For the text-containing cell, return its midpoint in [x, y] coordinate format. 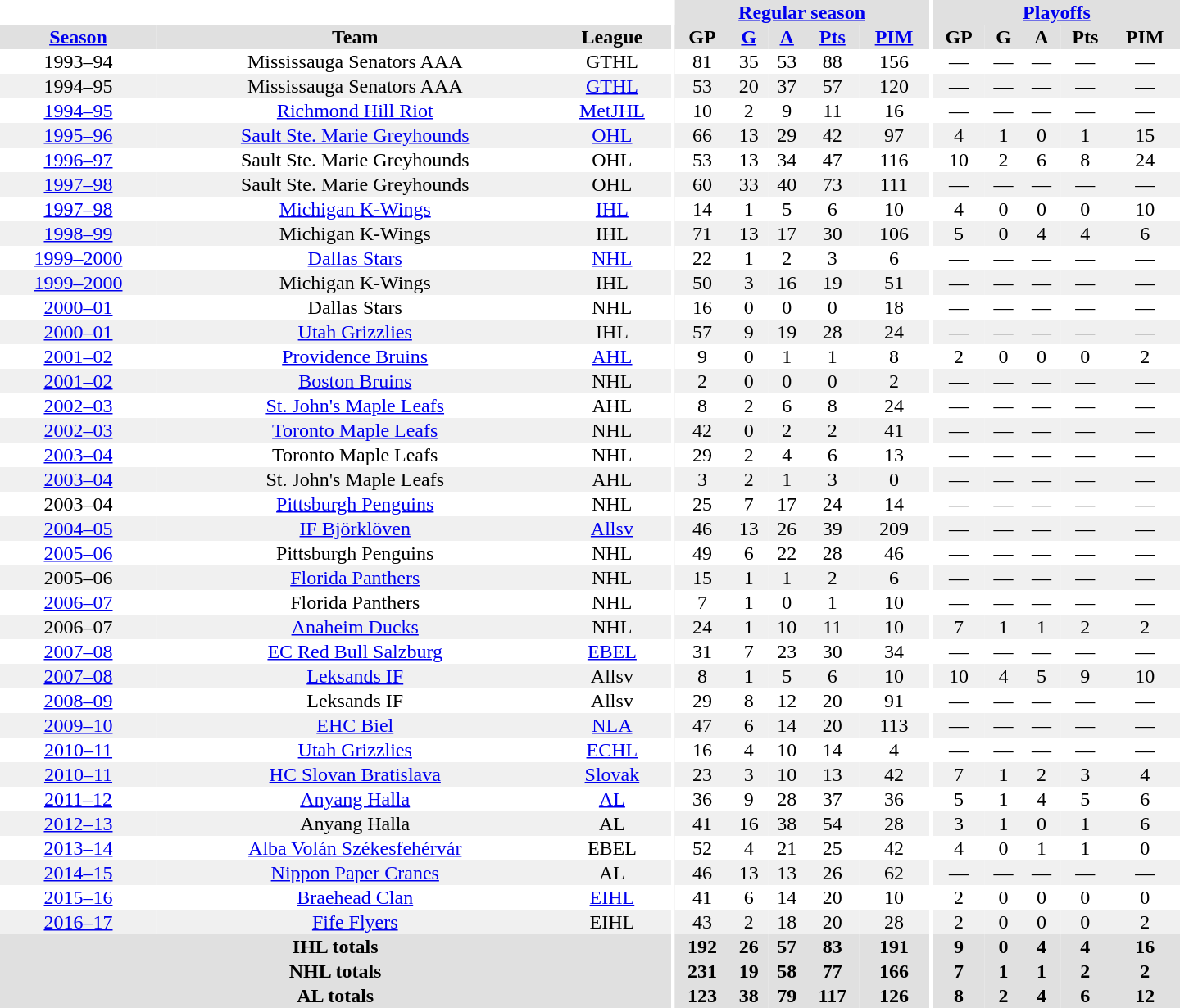
2014–15 [79, 873]
71 [701, 234]
126 [893, 996]
League [611, 37]
116 [893, 160]
73 [833, 184]
192 [701, 947]
2012–13 [79, 824]
51 [893, 283]
Fife Flyers [356, 922]
1998–99 [79, 234]
52 [701, 848]
NHL totals [335, 971]
40 [787, 184]
33 [749, 184]
MetJHL [611, 111]
123 [701, 996]
49 [701, 553]
Richmond Hill Riot [356, 111]
209 [893, 529]
IF Björklöven [356, 529]
1993–94 [79, 61]
62 [893, 873]
50 [701, 283]
EC Red Bull Salzburg [356, 652]
Playoffs [1057, 12]
166 [893, 971]
AL totals [335, 996]
2009–10 [79, 725]
Providence Bruins [356, 356]
91 [893, 701]
Anaheim Ducks [356, 627]
31 [701, 652]
191 [893, 947]
43 [701, 922]
IHL totals [335, 947]
58 [787, 971]
Season [79, 37]
231 [701, 971]
54 [833, 824]
ECHL [611, 750]
77 [833, 971]
81 [701, 61]
66 [701, 135]
Slovak [611, 774]
Nippon Paper Cranes [356, 873]
Boston Bruins [356, 381]
117 [833, 996]
21 [787, 848]
83 [833, 947]
39 [833, 529]
113 [893, 725]
Alba Volán Székesfehérvár [356, 848]
2015–16 [79, 897]
1996–97 [79, 160]
2011–12 [79, 799]
HC Slovan Bratislava [356, 774]
Team [356, 37]
2016–17 [79, 922]
2008–09 [79, 701]
1995–96 [79, 135]
Braehead Clan [356, 897]
111 [893, 184]
156 [893, 61]
35 [749, 61]
79 [787, 996]
Regular season [801, 12]
EHC Biel [356, 725]
106 [893, 234]
NLA [611, 725]
2013–14 [79, 848]
120 [893, 86]
60 [701, 184]
88 [833, 61]
2004–05 [79, 529]
97 [893, 135]
